Find where the given text appears and provide that cell's center as [x, y] coordinate. 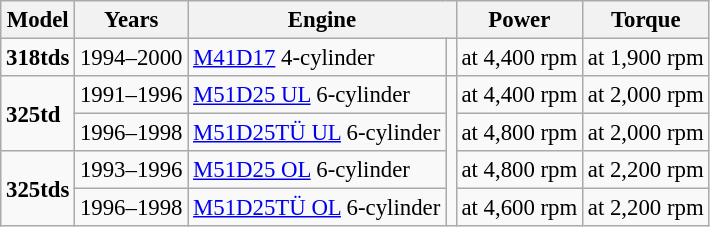
Torque [646, 20]
325tds [38, 188]
Model [38, 20]
318tds [38, 58]
Power [519, 20]
325td [38, 114]
1993–1996 [132, 170]
Engine [322, 20]
at 1,900 rpm [646, 58]
M51D25 OL 6-cylinder [317, 170]
M41D17 4-cylinder [317, 58]
1994–2000 [132, 58]
at 4,600 rpm [519, 208]
Years [132, 20]
1991–1996 [132, 95]
M51D25TÜ OL 6-cylinder [317, 208]
M51D25 UL 6-cylinder [317, 95]
M51D25TÜ UL 6-cylinder [317, 133]
